From the cell containing the given text, extract its center point as (x, y) coordinate. 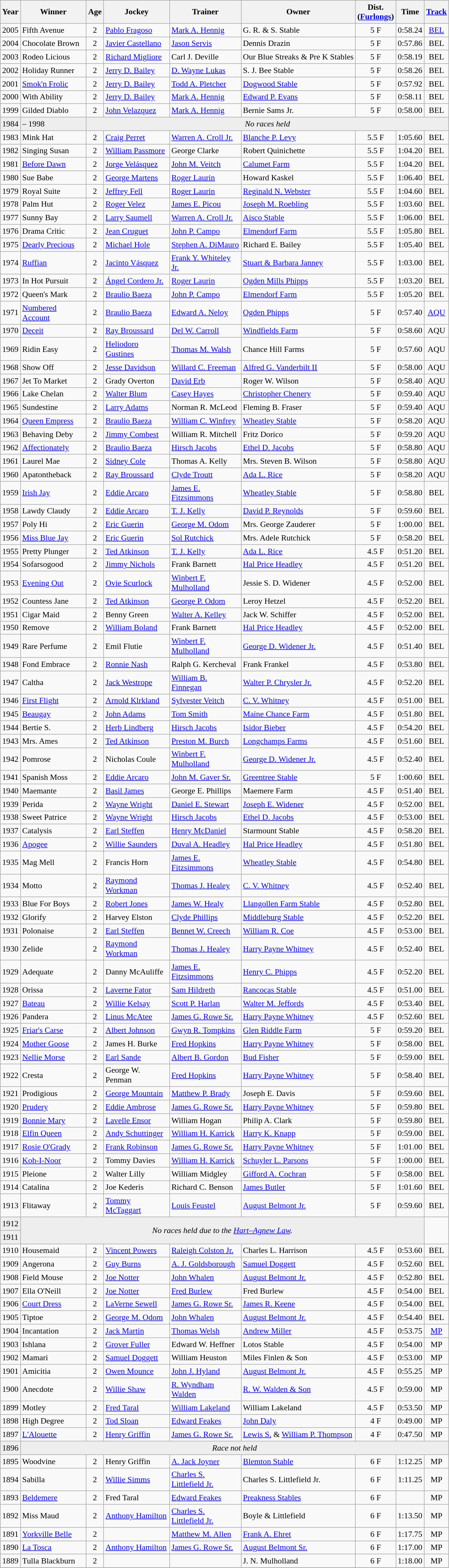
James E. Picou (205, 204)
1904 (11, 1331)
Caltha (53, 683)
Race not held (234, 1448)
George E. Phillips (205, 791)
Frank Y. Whiteley Jr. (205, 263)
George W. Penman (136, 1075)
1923 (11, 1057)
Jessie S. D. Widener (298, 583)
Jason Servis (205, 44)
Prudery (53, 1107)
Edward W. Heffner (205, 1344)
Bernie Sams Jr. (298, 111)
1948 (11, 664)
1935 (11, 863)
John Adams (136, 714)
Tulla Blackburn (53, 1561)
Ogden Mills Phipps (298, 281)
Gifford A. Cochran (298, 1174)
Joe Kederis (136, 1187)
Laurel Mae (53, 461)
1908 (11, 1277)
Philip A. Clark (298, 1120)
Numbered Account (53, 312)
Rodeo Licious (53, 57)
1890 (11, 1548)
Walter P. Chrysler Jr. (298, 683)
Willard C. Freeman (205, 367)
Nellie Morse (53, 1057)
Walter A. Kelley (205, 615)
0:53.60 (410, 1251)
Mag Mell (53, 863)
Deceit (53, 331)
Miss Blue Jay (53, 538)
1:03.00 (410, 263)
Llangollen Farm Stable (298, 904)
1896 (11, 1448)
Joseph M. Roebling (298, 204)
Albert B. Gordon (205, 1057)
1964 (11, 421)
Lewis S. & William P. Thompson (298, 1435)
G. R. & S. Stable (298, 30)
Holiday Runner (53, 70)
Remove (53, 628)
Pablo Fragoso (136, 30)
Miles Finlen & Son (298, 1358)
Edward P. Evans (298, 97)
Scott P. Harlan (205, 1003)
Elfin Queen (53, 1134)
Countess Jane (53, 601)
Grady Overton (136, 381)
Vincent Powers (136, 1251)
David Erb (205, 381)
George P. Odom (205, 601)
S. J. Bee Stable (298, 70)
1957 (11, 525)
Orissa (53, 990)
Ridin Easy (53, 349)
William Boland (136, 628)
1892 (11, 1516)
1980 (11, 178)
0:58.26 (410, 70)
1:03.60 (410, 204)
1950 (11, 628)
With Ability (53, 97)
Lavelle Ensor (136, 1120)
Ronnie Nash (136, 664)
1921 (11, 1094)
David P. Reynolds (298, 511)
1:06.00 (410, 218)
Willie Saunders (136, 845)
Bonnie Mary (53, 1120)
Benny Green (136, 615)
Tiptoe (53, 1318)
Del W. Carroll (205, 331)
James R. Keene (298, 1304)
1903 (11, 1344)
Dist. (Furlongs) (376, 12)
1982 (11, 151)
Catalina (53, 1187)
1895 (11, 1461)
Ella O'Neill (53, 1291)
1919 (11, 1120)
Frank A. Ehret (298, 1534)
Tod Sloan (136, 1421)
0:53.75 (410, 1331)
2004 (11, 44)
Matthew P. Brady (205, 1094)
1:13.50 (410, 1516)
– 1998 (53, 124)
Preston M. Burch (205, 741)
Jimmy Nichols (136, 565)
2003 (11, 57)
Show Off (53, 367)
1958 (11, 511)
1939 (11, 804)
Walter M. Jeffords (298, 1003)
Spanish Moss (53, 778)
1:12.25 (410, 1461)
0:53.80 (410, 664)
Jorge Velásquez (136, 164)
Andrew Miller (298, 1331)
Mrs. George Zauderer (298, 525)
Thomas M. Walsh (205, 349)
1:01.60 (410, 1187)
Henry C. Phipps (298, 972)
Leroy Hetzel (298, 601)
0:58.19 (410, 57)
William Passmore (136, 151)
Sol Rutchick (205, 538)
0:47.50 (410, 1435)
Arnold Klrkland (136, 701)
Perida (53, 804)
1889 (11, 1561)
1934 (11, 885)
Bennet W. Creech (205, 931)
Prodigious (53, 1094)
Emil Flutie (136, 646)
Larry Saumell (136, 218)
Larry Adams (136, 408)
1962 (11, 448)
1931 (11, 931)
First Flight (53, 701)
1925 (11, 1031)
A. J. Goldsborough (205, 1264)
Jeffrey Fell (136, 191)
Apogee (53, 845)
0:58.60 (410, 331)
Sylvester Veitch (205, 701)
Age (95, 12)
Evening Out (53, 583)
1898 (11, 1421)
Irish Jay (53, 493)
Apatontheback (53, 475)
1909 (11, 1264)
1907 (11, 1291)
Chocolate Brown (53, 44)
Track (437, 12)
Matthew M. Allen (205, 1534)
Joseph E. Davis (298, 1094)
1:05.20 (410, 295)
1972 (11, 295)
Boyle & Littlefield (298, 1516)
1942 (11, 759)
Christopher Chenery (298, 394)
1911 (11, 1237)
Albert Johnson (136, 1031)
Miss Maud (53, 1516)
Affectionately (53, 448)
Stephen A. DiMauro (205, 245)
Heliodoro Gustines (136, 349)
Owner (298, 12)
Jacinto Vásquez (136, 263)
1961 (11, 461)
Ishlana (53, 1344)
Sabilla (53, 1479)
Laverne Fator (136, 990)
Catalysis (53, 831)
0:49.00 (410, 1421)
Dearly Precious (53, 245)
Yorkville Belle (53, 1534)
1920 (11, 1107)
1973 (11, 281)
Greentree Stable (298, 778)
Todd A. Pletcher (205, 84)
William Midgley (205, 1174)
Adequate (53, 972)
2005 (11, 30)
1959 (11, 493)
1967 (11, 381)
Friar's Carse (53, 1031)
1901 (11, 1372)
1965 (11, 408)
Jack Westrope (136, 683)
Herb Lindberg (136, 728)
1914 (11, 1187)
Preakness Stables (298, 1498)
Dennis Drazin (298, 44)
2002 (11, 70)
Cresta (53, 1075)
Richard Migliore (136, 57)
William B. Finnegan (205, 683)
1:05.60 (410, 137)
1928 (11, 990)
1955 (11, 551)
Tommy McTaggart (136, 1206)
Fifth Avenue (53, 30)
Jockey (136, 12)
Isidor Bieber (298, 728)
Trainer (205, 12)
Robert Quinichette (298, 151)
Motto (53, 885)
Jean Cruguet (136, 231)
Beaugay (53, 714)
Time (410, 12)
1927 (11, 1003)
Year (11, 12)
Housemaid (53, 1251)
Winner (53, 12)
Queen's Mark (53, 295)
1954 (11, 565)
Clyde Troutt (205, 475)
Basil James (136, 791)
1:05.80 (410, 231)
Thomas Welsh (205, 1331)
Willie Kelsay (136, 1003)
Ovie Scurlock (136, 583)
Edward A. Neloy (205, 312)
1974 (11, 263)
Windfields Farm (298, 331)
Flitaway (53, 1206)
Drama Critic (53, 231)
Glen Riddle Farm (298, 1031)
L'Alouette (53, 1435)
1922 (11, 1075)
1906 (11, 1304)
1929 (11, 972)
Mink Hat (53, 137)
Beldemere (53, 1498)
Field Mouse (53, 1277)
Harry K. Knapp (298, 1134)
James W. Healy (205, 904)
Eddie Ambrose (136, 1107)
Daniel E. Stewart (205, 804)
1978 (11, 204)
George Mountain (136, 1094)
Aisco Stable (298, 218)
Thomas A. Kelly (205, 461)
Bateau (53, 1003)
Palm Hut (53, 204)
1999 (11, 111)
2001 (11, 84)
1:11.25 (410, 1479)
J. N. Mulholland (298, 1561)
1937 (11, 831)
1940 (11, 791)
1975 (11, 245)
George Martens (136, 178)
John J. Hyland (205, 1372)
William C. Winfrey (205, 421)
Jesse Davidson (136, 367)
1966 (11, 394)
Walter Lilly (136, 1174)
Javier Castellano (136, 44)
0:54.80 (410, 863)
1930 (11, 948)
Koh-I-Noor (53, 1161)
William Hogan (205, 1120)
1:01.00 (410, 1147)
Francis Horn (136, 863)
Pleione (53, 1174)
Willie Simms (136, 1479)
Howard Kaskel (298, 178)
Royal Suite (53, 191)
Rare Perfume (53, 646)
Casey Hayes (205, 394)
1963 (11, 434)
1926 (11, 1017)
Gilded Diablo (53, 111)
0:53.50 (410, 1408)
0:53.40 (410, 1003)
Norman R. McLeod (205, 408)
Andy Schuttinger (136, 1134)
0:51.60 (410, 741)
Smok'n Frolic (53, 84)
Motley (53, 1408)
High Degree (53, 1421)
John M. Veitch (205, 164)
Tom Smith (205, 714)
William Heuston (205, 1358)
James Butler (298, 1187)
Our Blue Streaks & Pre K Stables (298, 57)
LaVerne Sewell (136, 1304)
Blue For Boys (53, 904)
1971 (11, 312)
La Tosca (53, 1548)
Charles L. Harrison (298, 1251)
Fond Embrace (53, 664)
Mrs. Adele Rutchick (298, 538)
A. Jack Joyner (205, 1461)
1949 (11, 646)
1891 (11, 1534)
Ruffian (53, 263)
1984 (11, 124)
1953 (11, 583)
No races held (267, 124)
0:58.11 (410, 97)
Frank Robinson (136, 1147)
Sam Hildreth (205, 990)
1968 (11, 367)
1943 (11, 741)
Gwyn R. Tompkins (205, 1031)
1917 (11, 1147)
0:57.60 (410, 349)
Pandera (53, 1017)
1932 (11, 917)
Poly Hi (53, 525)
0:54.40 (410, 1318)
Maine Chance Farm (298, 714)
Sundestine (53, 408)
Schuyler L. Parsons (298, 1161)
Ralph G. Kercheval (205, 664)
Willie Shaw (136, 1390)
1944 (11, 728)
Lawdy Claudy (53, 511)
Louis Feustel (205, 1206)
Henry McDaniel (205, 831)
John Velazquez (136, 111)
Polonaise (53, 931)
Singing Susan (53, 151)
George Clarke (205, 151)
1945 (11, 714)
Harvey Elston (136, 917)
0:55.25 (410, 1372)
Behaving Deby (53, 434)
Guy Burns (136, 1264)
1924 (11, 1044)
Mamari (53, 1358)
Robert Jones (136, 904)
1:00.60 (410, 778)
1936 (11, 845)
Lotos Stable (298, 1344)
Lake Chelan (53, 394)
0:57.92 (410, 84)
Pretty Plunger (53, 551)
Roger W. Wilson (298, 381)
Angerona (53, 1264)
1900 (11, 1390)
Bertie S. (53, 728)
John M. Gaver Sr. (205, 778)
Joseph E. Widener (298, 804)
Sidney Cole (136, 461)
Incantation (53, 1331)
1983 (11, 137)
Owen Mounce (136, 1372)
1905 (11, 1318)
Carl J. Deville (205, 57)
Stuart & Barbara Janney (298, 263)
1946 (11, 701)
1970 (11, 331)
Dogwood Stable (298, 84)
Jet To Market (53, 381)
Reginald N. Webster (298, 191)
Glorify (53, 917)
Raleigh Colston Jr. (205, 1251)
August Belmont Sr. (298, 1548)
Craig Perret (136, 137)
1976 (11, 231)
Jimmy Combest (136, 434)
1910 (11, 1251)
1941 (11, 778)
1918 (11, 1134)
1933 (11, 904)
Grover Fuller (136, 1344)
1947 (11, 683)
Michael Hole (136, 245)
Ángel Cordero Jr. (136, 281)
1956 (11, 538)
Mrs. Steven B. Wilson (298, 461)
Linus McAtee (136, 1017)
John Daly (298, 1421)
1:06.40 (410, 178)
William R. Coe (298, 931)
Starmount Stable (298, 831)
1912 (11, 1224)
0:57.40 (410, 312)
Walter Blum (136, 394)
Woodvine (53, 1461)
Sunny Bay (53, 218)
1969 (11, 349)
1897 (11, 1435)
Sweet Patrice (53, 817)
Richard E. Bailey (298, 245)
1:18.00 (410, 1561)
Mrs. Ames (53, 741)
James H. Burke (136, 1044)
2000 (11, 97)
Frank Frankel (298, 664)
1915 (11, 1174)
1913 (11, 1206)
Ogden Phipps (298, 312)
1951 (11, 615)
1979 (11, 191)
1:17.00 (410, 1548)
Jack W. Schiffer (298, 615)
Alfred G. Vanderbilt II (298, 367)
1:05.40 (410, 245)
0:57.86 (410, 44)
In Hot Pursuit (53, 281)
Tommy Davies (136, 1161)
Before Dawn (53, 164)
0:54.20 (410, 728)
1902 (11, 1358)
Bud Fisher (298, 1057)
Blanche P. Levy (298, 137)
Rosie O'Grady (53, 1147)
1:03.20 (410, 281)
1894 (11, 1479)
Clyde Phillips (205, 917)
Pomrose (53, 759)
Blemton Stable (298, 1461)
R. Wyndham Walden (205, 1390)
1:04.60 (410, 191)
Fritz Dorico (298, 434)
1952 (11, 601)
Mother Goose (53, 1044)
Rancocas Stable (298, 990)
Fleming B. Fraser (298, 408)
Amicitia (53, 1372)
Queen Empress (53, 421)
Jack Martin (136, 1331)
Maemante (53, 791)
Longchamps Farms (298, 741)
William R. Mitchell (205, 434)
No races held due to the Hart–Agnew Law. (222, 1231)
D. Wayne Lukas (205, 70)
Middleburg Stable (298, 917)
R. W. Walden & Son (298, 1390)
Roger Velez (136, 204)
0:58.24 (410, 30)
Nicholas Coule (136, 759)
Cigar Maid (53, 615)
Court Dress (53, 1304)
1916 (11, 1161)
Duval A. Headley (205, 845)
Danny McAuliffe (136, 972)
Sue Babe (53, 178)
Sofarsogood (53, 565)
1899 (11, 1408)
1977 (11, 218)
1981 (11, 164)
1960 (11, 475)
Maemere Farm (298, 791)
Richard C. Benson (205, 1187)
Anecdote (53, 1390)
1893 (11, 1498)
Chance Hill Farms (298, 349)
Zelide (53, 948)
Calumet Farm (298, 164)
1938 (11, 817)
1:17.75 (410, 1534)
Earl Sande (136, 1057)
